Output the [X, Y] coordinate of the center of the cell containing the given text.  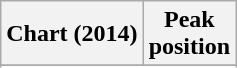
Chart (2014) [72, 34]
Peakposition [189, 34]
